Provide the (X, Y) coordinate of the cell's center where the given text is located.  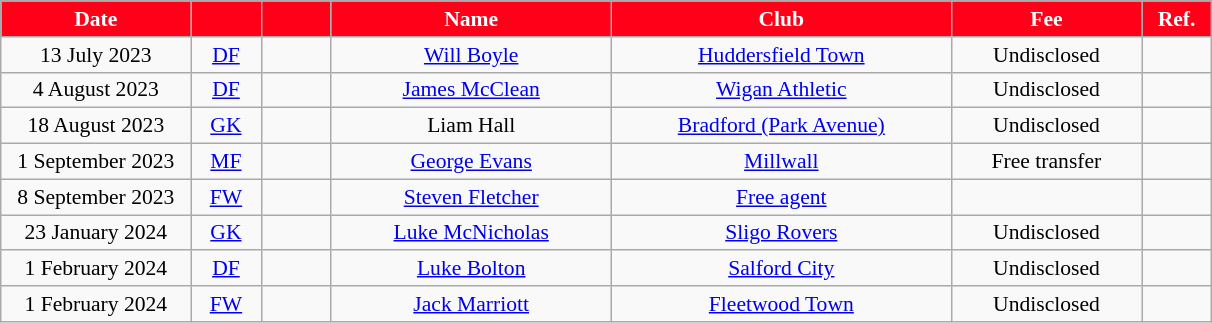
18 August 2023 (96, 126)
Club (781, 19)
Wigan Athletic (781, 90)
8 September 2023 (96, 197)
Liam Hall (471, 126)
4 August 2023 (96, 90)
Fleetwood Town (781, 304)
Huddersfield Town (781, 55)
George Evans (471, 162)
Millwall (781, 162)
Fee (1046, 19)
Salford City (781, 269)
Free transfer (1046, 162)
Bradford (Park Avenue) (781, 126)
Date (96, 19)
23 January 2024 (96, 233)
Ref. (1177, 19)
Luke Bolton (471, 269)
Name (471, 19)
Will Boyle (471, 55)
Jack Marriott (471, 304)
MF (226, 162)
Luke McNicholas (471, 233)
Free agent (781, 197)
13 July 2023 (96, 55)
Steven Fletcher (471, 197)
1 September 2023 (96, 162)
James McClean (471, 90)
Sligo Rovers (781, 233)
